Pinpoint the cell where the given text exists, returning its (X, Y) midpoint coordinate. 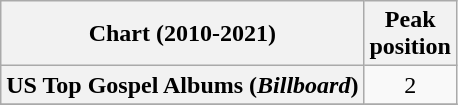
Peakposition (410, 34)
2 (410, 85)
Chart (2010-2021) (182, 34)
US Top Gospel Albums (Billboard) (182, 85)
